Locate the cell with the specified text and output its (x, y) center coordinate. 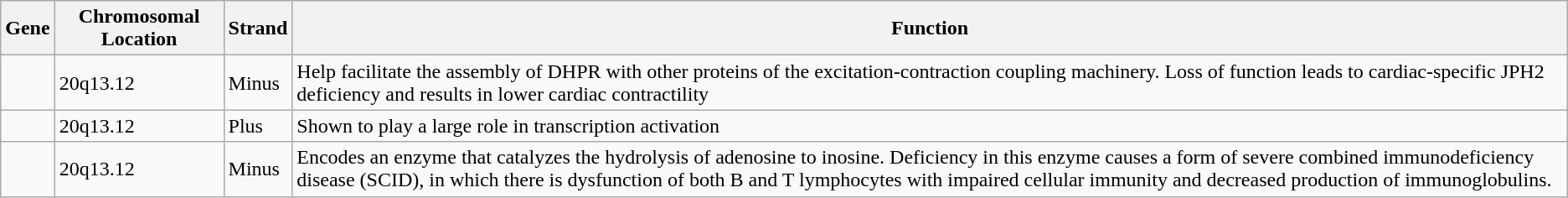
Chromosomal Location (139, 29)
Shown to play a large role in transcription activation (930, 126)
Strand (258, 29)
Plus (258, 126)
Function (930, 29)
Gene (28, 29)
